Find where the given text appears and provide that cell's center as [X, Y] coordinate. 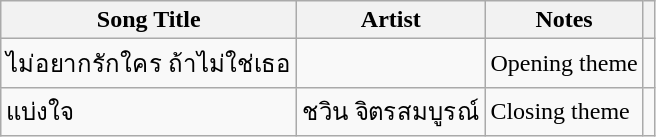
ชวิน จิตรสมบูรณ์ [391, 112]
แบ่งใจ [149, 112]
ไม่อยากรักใคร ถ้าไม่ใช่เธอ [149, 64]
Opening theme [564, 64]
Closing theme [564, 112]
Artist [391, 20]
Song Title [149, 20]
Notes [564, 20]
